From the cell containing the given text, extract its center point as [X, Y] coordinate. 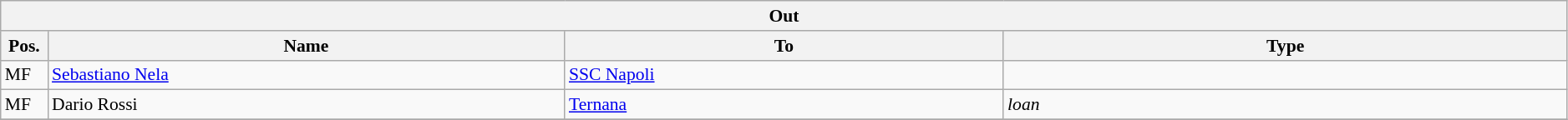
SSC Napoli [784, 75]
Out [784, 16]
Sebastiano Nela [306, 75]
loan [1285, 105]
Dario Rossi [306, 105]
Name [306, 46]
To [784, 46]
Pos. [24, 46]
Ternana [784, 105]
Type [1285, 46]
